From the cell containing the given text, extract its center point as (X, Y) coordinate. 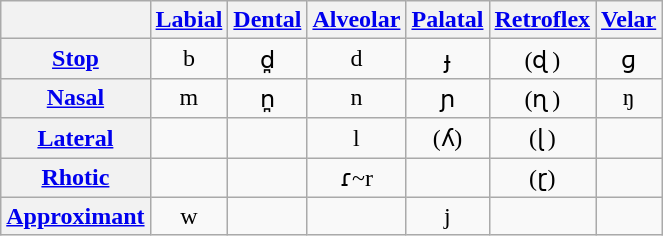
m (189, 98)
ŋ (629, 98)
j (448, 216)
d̪ (268, 59)
Velar (629, 20)
Lateral (76, 138)
(ɭ ) (542, 138)
b (189, 59)
Approximant (76, 216)
Rhotic (76, 178)
(ɖ ) (542, 59)
Retroflex (542, 20)
ɾ~r (356, 178)
w (189, 216)
n (356, 98)
(ɳ ) (542, 98)
(ɽ) (542, 178)
Palatal (448, 20)
n̪ (268, 98)
ɲ (448, 98)
Alveolar (356, 20)
Nasal (76, 98)
Dental (268, 20)
Labial (189, 20)
ɟ (448, 59)
Stop (76, 59)
d (356, 59)
ɡ (629, 59)
l (356, 138)
(ʎ) (448, 138)
